Search for the cell housing the specified text and yield its [x, y] center coordinate. 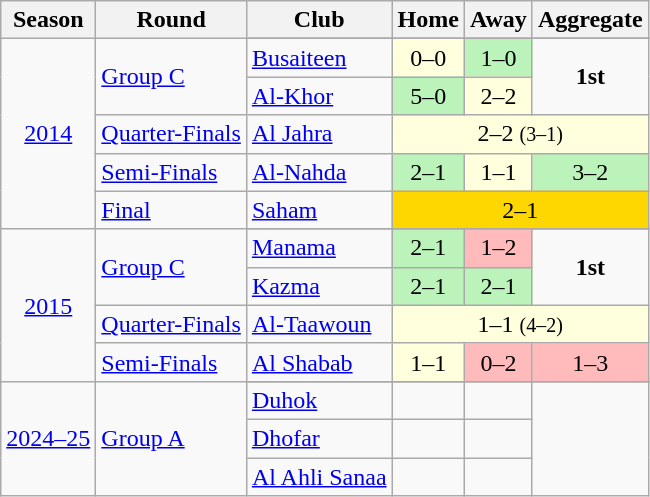
1–1 (4–2) [520, 324]
Group A [172, 438]
1–0 [498, 58]
0–2 [498, 362]
Dhofar [319, 438]
Al-Taawoun [319, 324]
Round [172, 20]
Club [319, 20]
Al-Nahda [319, 172]
2–2 [498, 96]
Aggregate [590, 20]
1–2 [498, 248]
Al Ahli Sanaa [319, 477]
Al Shabab [319, 362]
Al Jahra [319, 134]
Saham [319, 210]
Busaiteen [319, 58]
5–0 [428, 96]
2014 [48, 134]
Home [428, 20]
Manama [319, 248]
2024–25 [48, 438]
3–2 [590, 172]
Kazma [319, 286]
Duhok [319, 400]
Away [498, 20]
Al-Khor [319, 96]
2015 [48, 305]
2–2 (3–1) [520, 134]
Final [172, 210]
Season [48, 20]
1–3 [590, 362]
0–0 [428, 58]
